Output the [X, Y] coordinate of the center of the cell containing the given text.  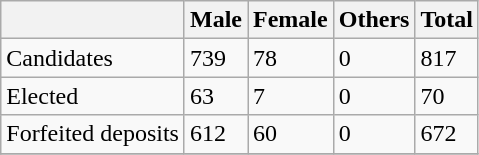
672 [447, 134]
739 [216, 58]
817 [447, 58]
Others [374, 20]
7 [291, 96]
Elected [93, 96]
70 [447, 96]
Female [291, 20]
612 [216, 134]
Candidates [93, 58]
78 [291, 58]
Male [216, 20]
60 [291, 134]
Total [447, 20]
63 [216, 96]
Forfeited deposits [93, 134]
